Identify which cell holds the provided text, then report its (X, Y) central coordinate. 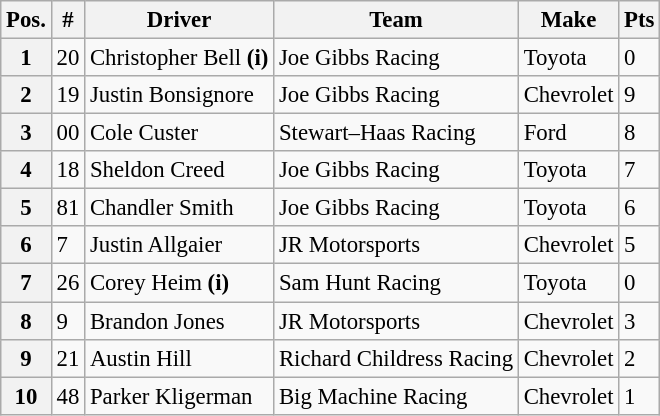
Big Machine Racing (396, 396)
Corey Heim (i) (180, 283)
Chandler Smith (180, 208)
Driver (180, 20)
48 (68, 396)
10 (26, 396)
Pos. (26, 20)
Team (396, 20)
Brandon Jones (180, 321)
Make (568, 20)
4 (26, 170)
Richard Childress Racing (396, 358)
Ford (568, 133)
Christopher Bell (i) (180, 58)
Stewart–Haas Racing (396, 133)
Austin Hill (180, 358)
81 (68, 208)
19 (68, 95)
Parker Kligerman (180, 396)
# (68, 20)
26 (68, 283)
Cole Custer (180, 133)
18 (68, 170)
Sheldon Creed (180, 170)
Justin Allgaier (180, 245)
Pts (640, 20)
20 (68, 58)
Justin Bonsignore (180, 95)
21 (68, 358)
Sam Hunt Racing (396, 283)
00 (68, 133)
